Search for the cell housing the specified text and yield its [X, Y] center coordinate. 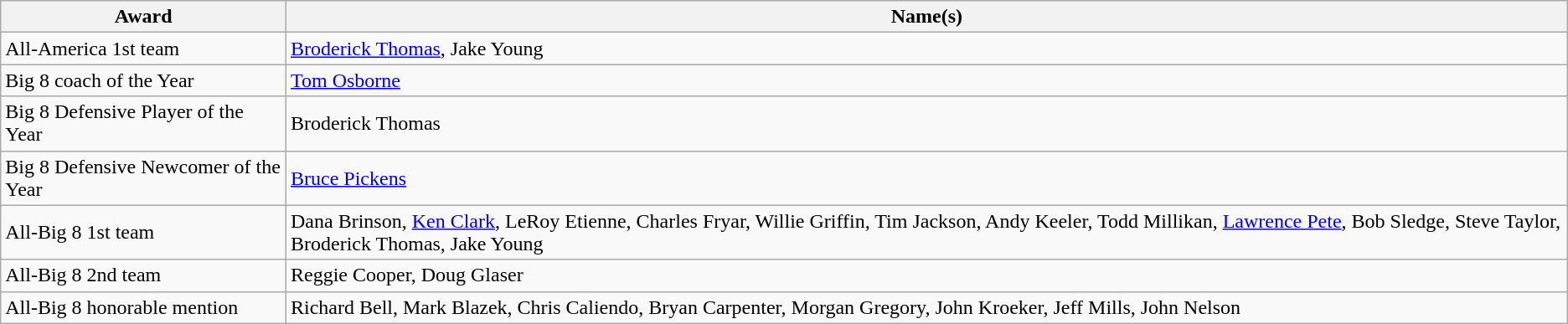
Big 8 Defensive Newcomer of the Year [144, 177]
Bruce Pickens [926, 177]
Reggie Cooper, Doug Glaser [926, 275]
Name(s) [926, 17]
Award [144, 17]
All-Big 8 honorable mention [144, 307]
Broderick Thomas, Jake Young [926, 49]
All-Big 8 2nd team [144, 275]
Richard Bell, Mark Blazek, Chris Caliendo, Bryan Carpenter, Morgan Gregory, John Kroeker, Jeff Mills, John Nelson [926, 307]
Big 8 Defensive Player of the Year [144, 124]
All-America 1st team [144, 49]
Tom Osborne [926, 80]
Big 8 coach of the Year [144, 80]
Broderick Thomas [926, 124]
All-Big 8 1st team [144, 233]
